Provide the (X, Y) coordinate of the cell's center where the given text is located.  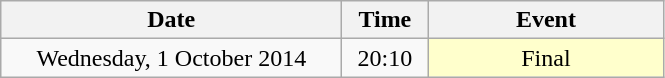
Wednesday, 1 October 2014 (172, 58)
Date (172, 20)
Final (546, 58)
Time (385, 20)
Event (546, 20)
20:10 (385, 58)
